Return the [x, y] coordinate for the center point of the cell that contains the specified text.  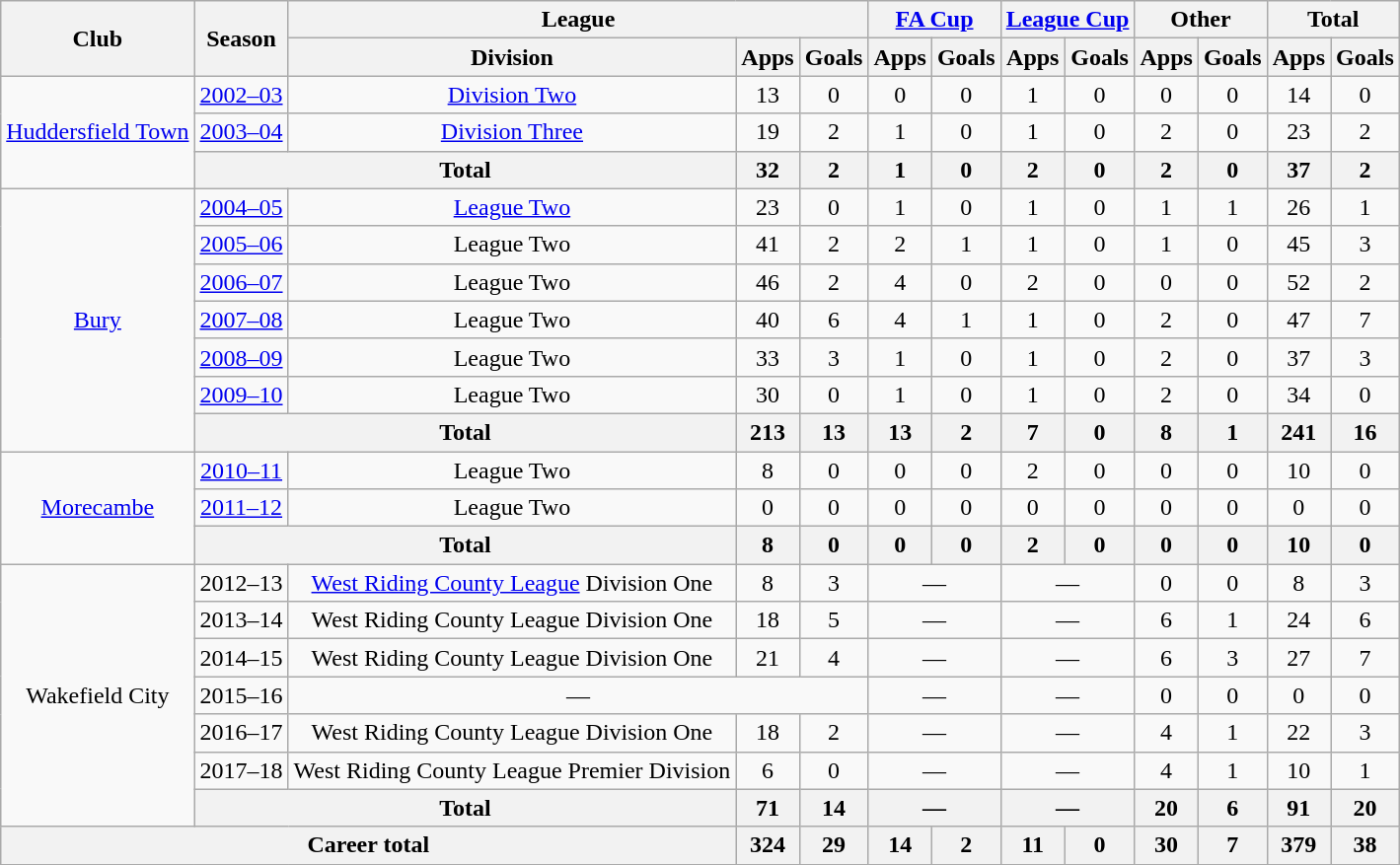
213 [768, 432]
League [578, 20]
52 [1298, 282]
Division Three [512, 132]
Division [512, 57]
2007–08 [241, 320]
Bury [98, 320]
324 [768, 845]
46 [768, 282]
32 [768, 170]
41 [768, 245]
Division Two [512, 95]
2015–16 [241, 695]
11 [1032, 845]
2016–17 [241, 733]
33 [768, 357]
5 [834, 620]
47 [1298, 320]
2008–09 [241, 357]
29 [834, 845]
2014–15 [241, 658]
2009–10 [241, 395]
91 [1298, 808]
Huddersfield Town [98, 132]
Season [241, 38]
2013–14 [241, 620]
FA Cup [934, 20]
West Riding County League Premier Division [512, 770]
16 [1365, 432]
19 [768, 132]
24 [1298, 620]
34 [1298, 395]
45 [1298, 245]
22 [1298, 733]
2006–07 [241, 282]
2004–05 [241, 207]
71 [768, 808]
Club [98, 38]
2012–13 [241, 583]
38 [1365, 845]
2010–11 [241, 470]
379 [1298, 845]
League Cup [1068, 20]
26 [1298, 207]
Career total [369, 845]
Morecambe [98, 508]
40 [768, 320]
241 [1298, 432]
27 [1298, 658]
2011–12 [241, 508]
2003–04 [241, 132]
2002–03 [241, 95]
2017–18 [241, 770]
Other [1201, 20]
2005–06 [241, 245]
21 [768, 658]
Wakefield City [98, 695]
